For the text-containing cell, return its midpoint in (X, Y) coordinate format. 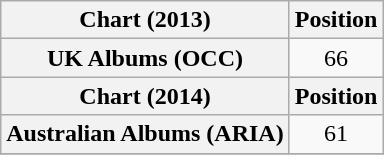
Chart (2013) (145, 20)
Chart (2014) (145, 96)
66 (336, 58)
UK Albums (OCC) (145, 58)
Australian Albums (ARIA) (145, 134)
61 (336, 134)
